For the text-containing cell, return its midpoint in (x, y) coordinate format. 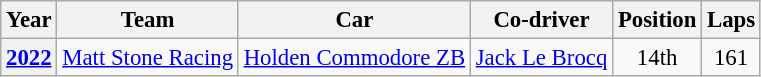
Jack Le Brocq (541, 58)
14th (658, 58)
Team (148, 20)
2022 (29, 58)
Holden Commodore ZB (354, 58)
Position (658, 20)
Car (354, 20)
Co-driver (541, 20)
161 (732, 58)
Laps (732, 20)
Matt Stone Racing (148, 58)
Year (29, 20)
